Pinpoint the cell where the given text exists, returning its (X, Y) midpoint coordinate. 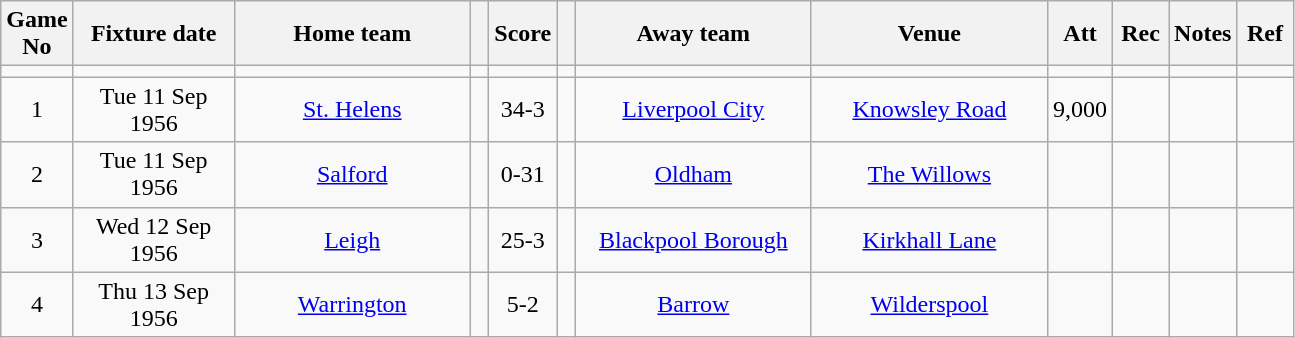
9,000 (1080, 110)
Oldham (693, 174)
3 (37, 240)
0-31 (523, 174)
Notes (1203, 34)
5-2 (523, 304)
Att (1080, 34)
Game No (37, 34)
Wed 12 Sep 1956 (154, 240)
25-3 (523, 240)
Home team (352, 34)
Kirkhall Lane (929, 240)
Leigh (352, 240)
Rec (1141, 34)
34-3 (523, 110)
Liverpool City (693, 110)
Barrow (693, 304)
Ref (1265, 34)
The Willows (929, 174)
Venue (929, 34)
Blackpool Borough (693, 240)
Score (523, 34)
St. Helens (352, 110)
Knowsley Road (929, 110)
Warrington (352, 304)
1 (37, 110)
Away team (693, 34)
Salford (352, 174)
Thu 13 Sep 1956 (154, 304)
4 (37, 304)
Wilderspool (929, 304)
2 (37, 174)
Fixture date (154, 34)
